Capture the cell that displays the provided text and extract its (x, y) central coordinate. 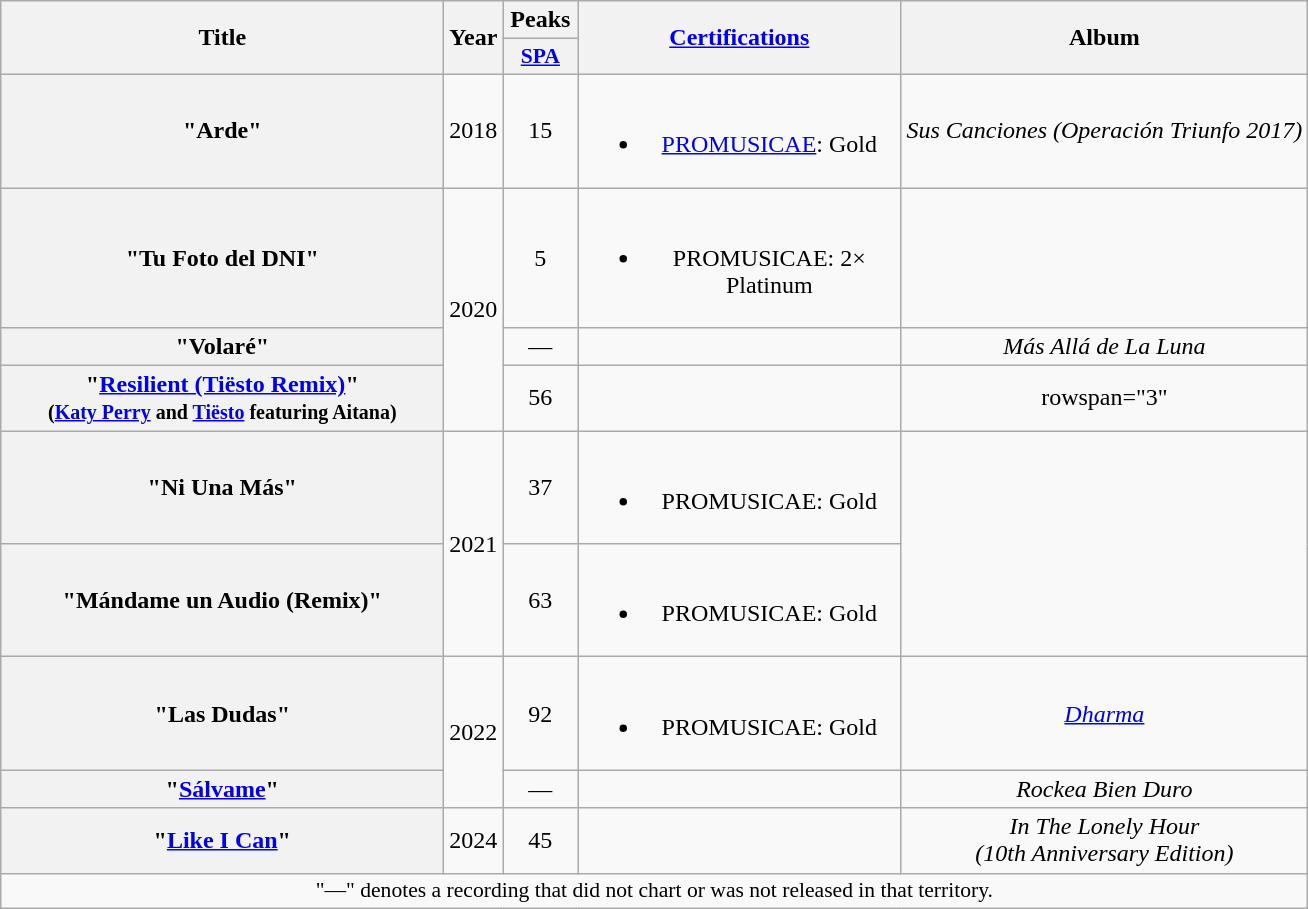
"Volaré" (222, 347)
Más Allá de La Luna (1104, 347)
Sus Canciones (Operación Triunfo 2017) (1104, 130)
"Ni Una Más" (222, 488)
2022 (474, 732)
Year (474, 38)
15 (540, 130)
45 (540, 840)
37 (540, 488)
"Like I Can" (222, 840)
PROMUSICAE: 2× Platinum (740, 258)
2021 (474, 544)
"Sálvame" (222, 789)
"Resilient (Tiësto Remix)"(Katy Perry and Tiësto featuring Aitana) (222, 398)
92 (540, 714)
Rockea Bien Duro (1104, 789)
56 (540, 398)
"Tu Foto del DNI" (222, 258)
"Mándame un Audio (Remix)" (222, 600)
"Arde" (222, 130)
"—" denotes a recording that did not chart or was not released in that territory. (654, 891)
Dharma (1104, 714)
Peaks (540, 20)
63 (540, 600)
Certifications (740, 38)
"Las Dudas" (222, 714)
SPA (540, 57)
2024 (474, 840)
5 (540, 258)
2020 (474, 310)
In The Lonely Hour(10th Anniversary Edition) (1104, 840)
Album (1104, 38)
Title (222, 38)
rowspan="3" (1104, 398)
2018 (474, 130)
